Return [X, Y] of the center of cell containing provided text 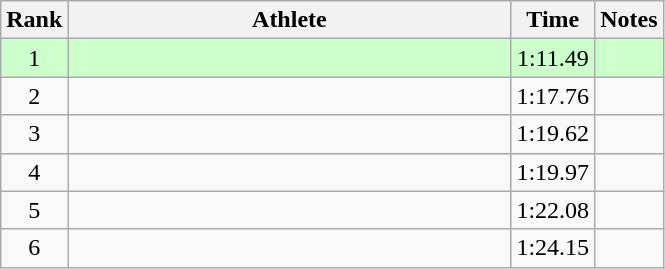
Athlete [290, 20]
Notes [629, 20]
1:19.62 [553, 134]
4 [34, 172]
5 [34, 210]
6 [34, 248]
3 [34, 134]
1 [34, 58]
Time [553, 20]
Rank [34, 20]
1:19.97 [553, 172]
1:17.76 [553, 96]
2 [34, 96]
1:11.49 [553, 58]
1:22.08 [553, 210]
1:24.15 [553, 248]
